Scan for the cell matching the given text and deliver its [X, Y] coordinate at center. 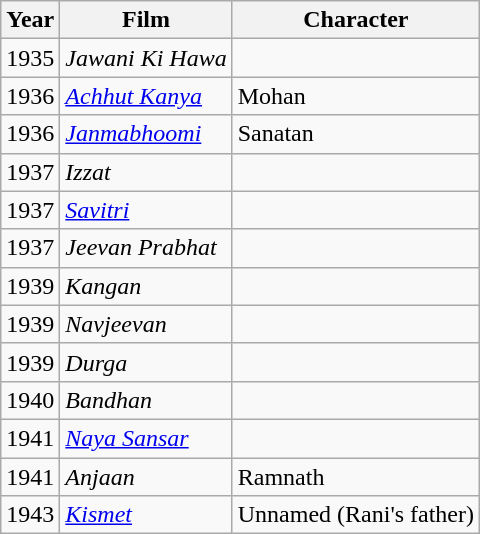
Character [356, 20]
Kismet [146, 515]
Navjeevan [146, 324]
Anjaan [146, 477]
Ramnath [356, 477]
Film [146, 20]
Achhut Kanya [146, 96]
Year [30, 20]
1940 [30, 400]
Janmabhoomi [146, 134]
Sanatan [356, 134]
Kangan [146, 286]
Mohan [356, 96]
Naya Sansar [146, 438]
Durga [146, 362]
Jawani Ki Hawa [146, 58]
Jeevan Prabhat [146, 248]
1943 [30, 515]
Bandhan [146, 400]
Izzat [146, 172]
Savitri [146, 210]
1935 [30, 58]
Unnamed (Rani's father) [356, 515]
